Output the (X, Y) coordinate of the center of the cell containing the given text.  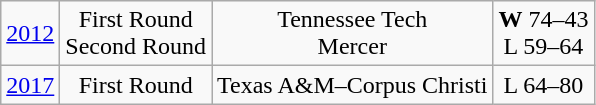
Texas A&M–Corpus Christi (352, 85)
L 64–80 (544, 85)
2017 (30, 85)
First Round (136, 85)
Tennessee TechMercer (352, 34)
First RoundSecond Round (136, 34)
W 74–43L 59–64 (544, 34)
2012 (30, 34)
